Detect which cell encompasses the target text, then output its (X, Y) center coordinate. 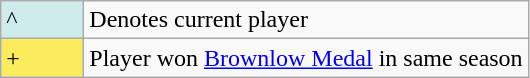
Player won Brownlow Medal in same season (306, 58)
Denotes current player (306, 20)
^ (42, 20)
+ (42, 58)
